Provide the (x, y) coordinate of the cell's center where the given text is located.  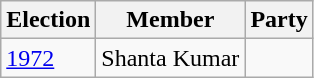
Party (279, 20)
1972 (48, 58)
Election (48, 20)
Member (170, 20)
Shanta Kumar (170, 58)
